Output the (X, Y) coordinate of the center of the cell containing the given text.  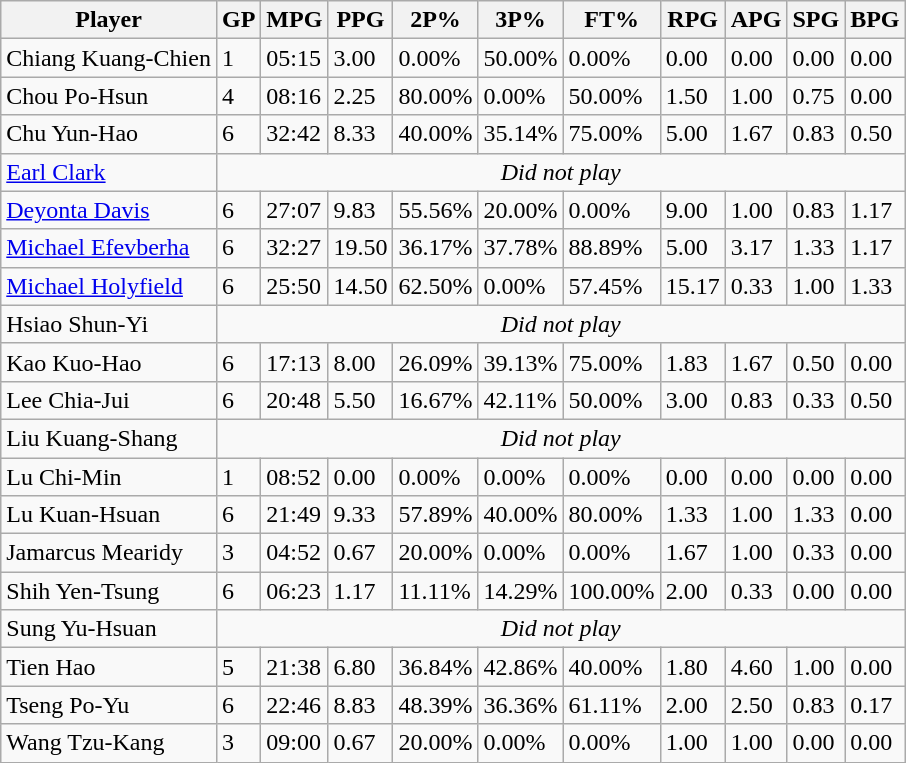
08:52 (294, 477)
3.17 (756, 248)
48.39% (436, 705)
Kao Kuo-Hao (109, 362)
21:38 (294, 667)
Liu Kuang-Shang (109, 438)
Earl Clark (109, 172)
Chou Po-Hsun (109, 96)
Lu Kuan-Hsuan (109, 515)
19.50 (360, 248)
0.17 (875, 705)
Player (109, 20)
Tseng Po-Yu (109, 705)
PPG (360, 20)
25:50 (294, 286)
MPG (294, 20)
Lee Chia-Jui (109, 400)
61.11% (612, 705)
3P% (520, 20)
Wang Tzu-Kang (109, 743)
20:48 (294, 400)
100.00% (612, 591)
9.83 (360, 210)
2P% (436, 20)
27:07 (294, 210)
14.50 (360, 286)
Jamarcus Mearidy (109, 553)
FT% (612, 20)
5.50 (360, 400)
42.86% (520, 667)
15.17 (692, 286)
0.75 (816, 96)
Shih Yen-Tsung (109, 591)
39.13% (520, 362)
32:27 (294, 248)
36.17% (436, 248)
9.00 (692, 210)
Chu Yun-Hao (109, 134)
05:15 (294, 58)
GP (238, 20)
RPG (692, 20)
Lu Chi-Min (109, 477)
Michael Holyfield (109, 286)
8.00 (360, 362)
57.89% (436, 515)
36.36% (520, 705)
17:13 (294, 362)
4 (238, 96)
Sung Yu-Hsuan (109, 629)
Hsiao Shun-Yi (109, 324)
36.84% (436, 667)
Michael Efevberha (109, 248)
09:00 (294, 743)
9.33 (360, 515)
8.83 (360, 705)
Chiang Kuang-Chien (109, 58)
22:46 (294, 705)
35.14% (520, 134)
BPG (875, 20)
Deyonta Davis (109, 210)
6.80 (360, 667)
1.50 (692, 96)
4.60 (756, 667)
5 (238, 667)
1.83 (692, 362)
32:42 (294, 134)
04:52 (294, 553)
88.89% (612, 248)
2.50 (756, 705)
21:49 (294, 515)
11.11% (436, 591)
8.33 (360, 134)
06:23 (294, 591)
Tien Hao (109, 667)
42.11% (520, 400)
2.25 (360, 96)
08:16 (294, 96)
62.50% (436, 286)
37.78% (520, 248)
57.45% (612, 286)
26.09% (436, 362)
55.56% (436, 210)
1.80 (692, 667)
SPG (816, 20)
APG (756, 20)
16.67% (436, 400)
14.29% (520, 591)
